Provide the [X, Y] coordinate of the cell's center where the given text is located.  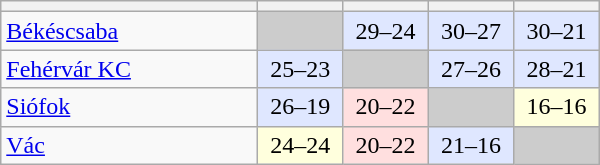
Békéscsaba [130, 31]
Fehérvár KC [130, 69]
29–24 [386, 31]
30–21 [557, 31]
28–21 [557, 69]
30–27 [470, 31]
24–24 [300, 145]
16–16 [557, 107]
Siófok [130, 107]
Vác [130, 145]
27–26 [470, 69]
21–16 [470, 145]
25–23 [300, 69]
26–19 [300, 107]
